Locate the cell with the specified text and output its [X, Y] center coordinate. 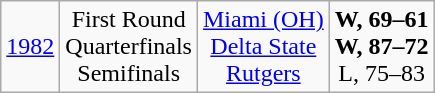
W, 69–61W, 87–72L, 75–83 [382, 47]
Miami (OH)Delta StateRutgers [263, 47]
1982 [30, 47]
First RoundQuarterfinalsSemifinals [129, 47]
